Search for the cell housing the specified text and yield its (X, Y) center coordinate. 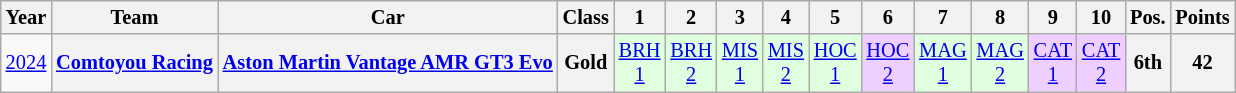
2 (691, 17)
9 (1053, 17)
7 (942, 17)
MIS1 (740, 63)
Class (586, 17)
MIS2 (786, 63)
2024 (26, 63)
6th (1148, 63)
Team (134, 17)
1 (640, 17)
CAT1 (1053, 63)
5 (836, 17)
HOC1 (836, 63)
Car (388, 17)
10 (1101, 17)
Gold (586, 63)
8 (1000, 17)
6 (888, 17)
MAG1 (942, 63)
MAG2 (1000, 63)
Aston Martin Vantage AMR GT3 Evo (388, 63)
42 (1202, 63)
4 (786, 17)
Points (1202, 17)
CAT2 (1101, 63)
Pos. (1148, 17)
BRH1 (640, 63)
BRH2 (691, 63)
Year (26, 17)
HOC2 (888, 63)
Comtoyou Racing (134, 63)
3 (740, 17)
